Determine the (x, y) coordinate at the center of the cell enclosing the given text.  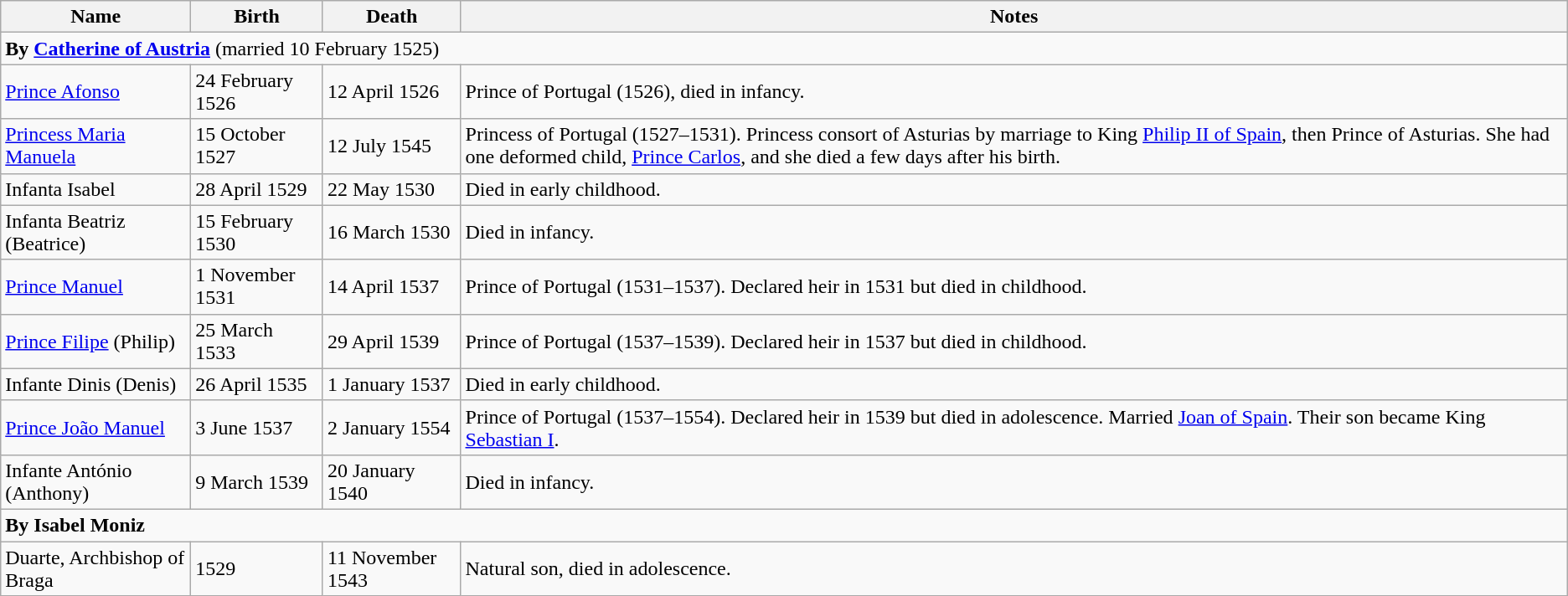
26 April 1535 (257, 384)
Birth (257, 17)
12 April 1526 (392, 92)
Prince Manuel (95, 286)
Prince of Portugal (1531–1537). Declared heir in 1531 but died in childhood. (1014, 286)
20 January 1540 (392, 482)
Prince of Portugal (1537–1539). Declared heir in 1537 but died in childhood. (1014, 342)
11 November 1543 (392, 568)
By Catherine of Austria (married 10 February 1525) (784, 49)
2 January 1554 (392, 427)
Natural son, died in adolescence. (1014, 568)
Infante Dinis (Denis) (95, 384)
15 February 1530 (257, 233)
Notes (1014, 17)
1529 (257, 568)
Princess Maria Manuela (95, 146)
16 March 1530 (392, 233)
12 July 1545 (392, 146)
Prince Filipe (Philip) (95, 342)
Infante António (Anthony) (95, 482)
29 April 1539 (392, 342)
14 April 1537 (392, 286)
28 April 1529 (257, 189)
3 June 1537 (257, 427)
Infanta Beatriz (Beatrice) (95, 233)
By Isabel Moniz (784, 525)
Prince João Manuel (95, 427)
Death (392, 17)
9 March 1539 (257, 482)
Infanta Isabel (95, 189)
24 February 1526 (257, 92)
1 November 1531 (257, 286)
15 October 1527 (257, 146)
Prince of Portugal (1526), died in infancy. (1014, 92)
Prince of Portugal (1537–1554). Declared heir in 1539 but died in adolescence. Married Joan of Spain. Their son became King Sebastian I. (1014, 427)
Name (95, 17)
Prince Afonso (95, 92)
Duarte, Archbishop of Braga (95, 568)
1 January 1537 (392, 384)
25 March 1533 (257, 342)
22 May 1530 (392, 189)
